Search for the cell housing the specified text and yield its (x, y) center coordinate. 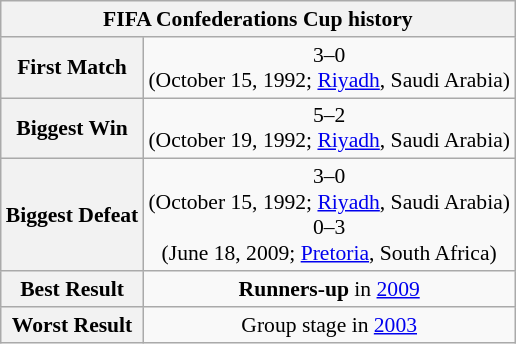
3–0 (October 15, 1992; Riyadh, Saudi Arabia) 0–3 (June 18, 2009; Pretoria, South Africa) (329, 215)
Biggest Win (72, 128)
5–2 (October 19, 1992; Riyadh, Saudi Arabia) (329, 128)
Runners-up in 2009 (329, 289)
Best Result (72, 289)
Biggest Defeat (72, 215)
Group stage in 2003 (329, 325)
3–0 (October 15, 1992; Riyadh, Saudi Arabia) (329, 68)
Worst Result (72, 325)
FIFA Confederations Cup history (258, 19)
First Match (72, 68)
